Capture the cell that displays the provided text and extract its [x, y] central coordinate. 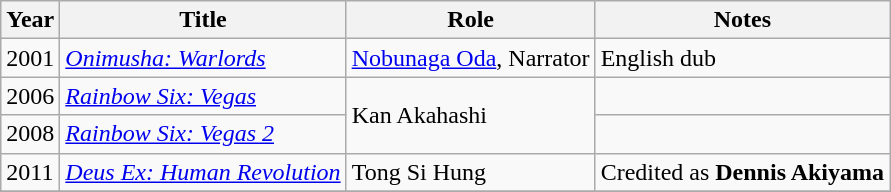
2006 [30, 96]
Credited as Dennis Akiyama [742, 172]
Tong Si Hung [470, 172]
Role [470, 20]
Deus Ex: Human Revolution [203, 172]
2008 [30, 134]
Title [203, 20]
Year [30, 20]
Nobunaga Oda, Narrator [470, 58]
Kan Akahashi [470, 115]
Notes [742, 20]
Onimusha: Warlords [203, 58]
Rainbow Six: Vegas 2 [203, 134]
Rainbow Six: Vegas [203, 96]
2001 [30, 58]
2011 [30, 172]
English dub [742, 58]
